Find where the given text appears and provide that cell's center as [x, y] coordinate. 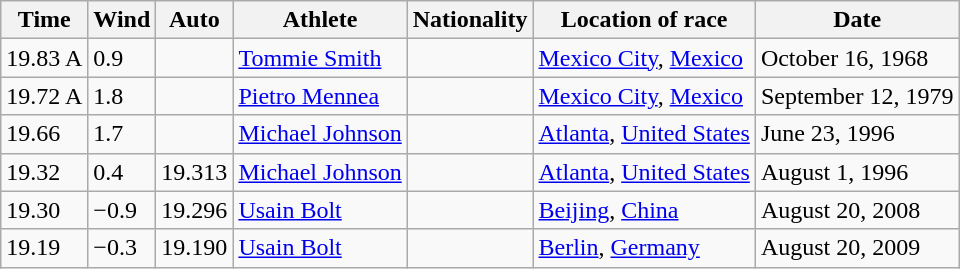
Time [44, 20]
September 12, 1979 [857, 96]
August 1, 1996 [857, 172]
Berlin, Germany [644, 248]
19.66 [44, 134]
October 16, 1968 [857, 58]
Nationality [470, 20]
19.190 [194, 248]
Wind [122, 20]
19.296 [194, 210]
Pietro Mennea [320, 96]
June 23, 1996 [857, 134]
August 20, 2009 [857, 248]
19.313 [194, 172]
19.19 [44, 248]
Location of race [644, 20]
19.30 [44, 210]
Beijing, China [644, 210]
Athlete [320, 20]
19.32 [44, 172]
Date [857, 20]
1.7 [122, 134]
0.4 [122, 172]
−0.9 [122, 210]
19.72 A [44, 96]
Tommie Smith [320, 58]
August 20, 2008 [857, 210]
−0.3 [122, 248]
1.8 [122, 96]
0.9 [122, 58]
19.83 A [44, 58]
Auto [194, 20]
